Capture the cell that displays the provided text and extract its (x, y) central coordinate. 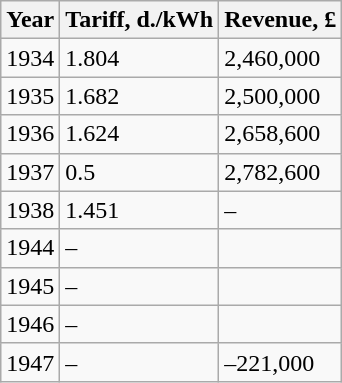
1934 (30, 58)
2,500,000 (280, 96)
1946 (30, 324)
1.804 (140, 58)
Year (30, 20)
1935 (30, 96)
1937 (30, 172)
1936 (30, 134)
1.624 (140, 134)
1.682 (140, 96)
1947 (30, 362)
2,460,000 (280, 58)
1938 (30, 210)
Tariff, d./kWh (140, 20)
2,782,600 (280, 172)
2,658,600 (280, 134)
1944 (30, 248)
–221,000 (280, 362)
1.451 (140, 210)
Revenue, £ (280, 20)
1945 (30, 286)
0.5 (140, 172)
